Detect which cell encompasses the target text, then output its (x, y) center coordinate. 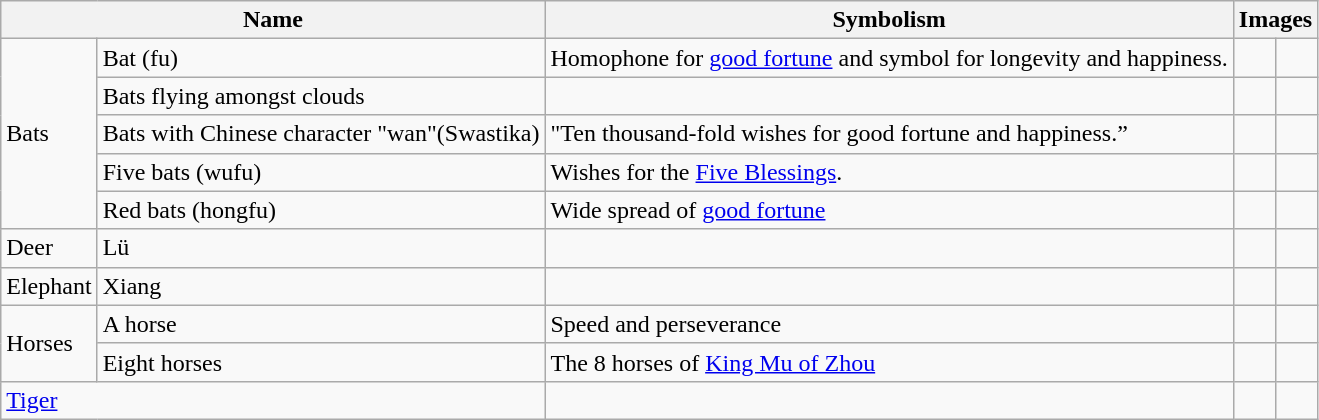
Tiger (273, 400)
Wide spread of good fortune (889, 210)
The 8 horses of King Mu of Zhou (889, 362)
Symbolism (889, 20)
"Ten thousand-fold wishes for good fortune and happiness.” (889, 134)
Xiang (321, 286)
Horses (49, 343)
Images (1275, 20)
Eight horses (321, 362)
Name (273, 20)
Elephant (49, 286)
Bats with Chinese character "wan"(Swastika) (321, 134)
Deer (49, 248)
Bats flying amongst clouds (321, 96)
Speed and perseverance (889, 324)
Homophone for good fortune and symbol for longevity and happiness. (889, 58)
Red bats (hongfu) (321, 210)
Bats (49, 134)
A horse (321, 324)
Five bats (wufu) (321, 172)
Lü (321, 248)
Wishes for the Five Blessings. (889, 172)
Bat (fu) (321, 58)
